Return the (x, y) coordinate for the center point of the cell that contains the specified text.  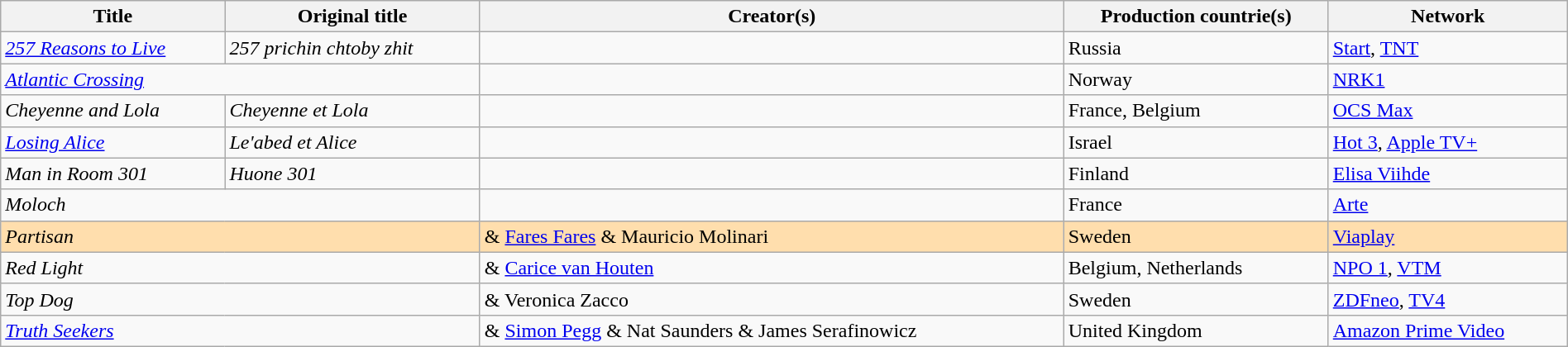
Hot 3, Apple TV+ (1447, 142)
& Carice van Houten (772, 268)
Elisa Viihde (1447, 173)
Partisan (240, 236)
& Fares Fares & Mauricio Molinari (772, 236)
Truth Seekers (240, 330)
Network (1447, 17)
Moloch (240, 205)
Title (112, 17)
Red Light (240, 268)
& Veronica Zacco (772, 299)
Le'abed et Alice (352, 142)
NPO 1, VTM (1447, 268)
Cheyenne et Lola (352, 111)
Russia (1196, 48)
Creator(s) (772, 17)
Cheyenne and Lola (112, 111)
257 prichin chtoby zhit (352, 48)
& Simon Pegg & Nat Saunders & James Serafinowicz (772, 330)
Production countrie(s) (1196, 17)
Arte (1447, 205)
Losing Alice (112, 142)
United Kingdom (1196, 330)
Viaplay (1447, 236)
Start, TNT (1447, 48)
Finland (1196, 173)
Amazon Prime Video (1447, 330)
OCS Max (1447, 111)
Israel (1196, 142)
Atlantic Crossing (240, 79)
France, Belgium (1196, 111)
Man in Room 301 (112, 173)
France (1196, 205)
Top Dog (240, 299)
Huone 301 (352, 173)
Original title (352, 17)
NRK1 (1447, 79)
ZDFneo, TV4 (1447, 299)
Belgium, Netherlands (1196, 268)
Norway (1196, 79)
257 Reasons to Live (112, 48)
